Provide the (X, Y) coordinate of the cell's center where the given text is located.  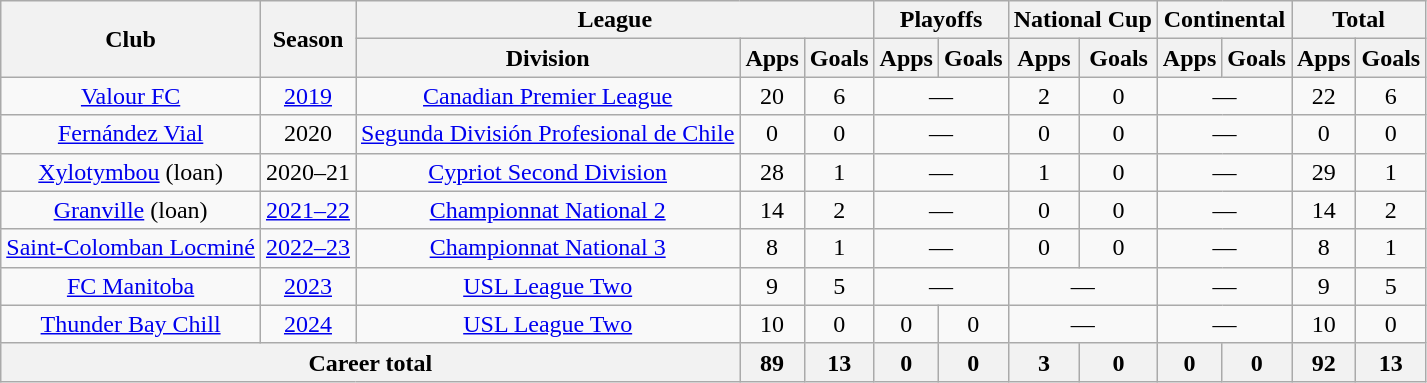
FC Manitoba (131, 286)
Career total (370, 362)
Saint-Colomban Locminé (131, 248)
29 (1324, 172)
Championnat National 3 (548, 248)
22 (1324, 96)
92 (1324, 362)
Xylotymbou (loan) (131, 172)
Thunder Bay Chill (131, 324)
Segunda División Profesional de Chile (548, 134)
89 (772, 362)
Valour FC (131, 96)
2020 (308, 134)
Division (548, 58)
Granville (loan) (131, 210)
2024 (308, 324)
Continental (1224, 20)
Fernández Vial (131, 134)
Canadian Premier League (548, 96)
2022–23 (308, 248)
Club (131, 39)
28 (772, 172)
Season (308, 39)
Cypriot Second Division (548, 172)
2023 (308, 286)
National Cup (1082, 20)
3 (1044, 362)
2021–22 (308, 210)
2019 (308, 96)
League (616, 20)
20 (772, 96)
Total (1359, 20)
Championnat National 2 (548, 210)
2020–21 (308, 172)
Playoffs (941, 20)
